Extract the (x, y) coordinate from the center of the cell holding the provided text.  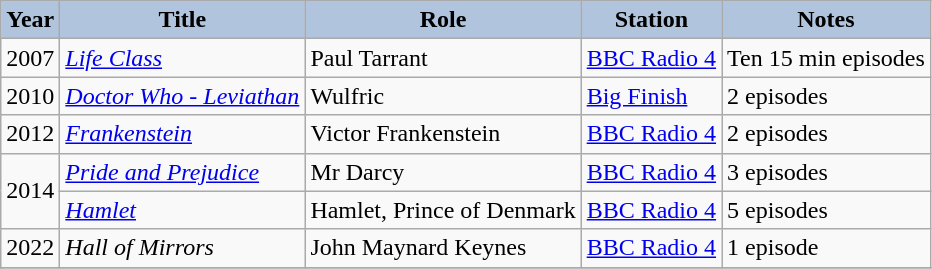
Life Class (182, 58)
2007 (30, 58)
2010 (30, 96)
John Maynard Keynes (443, 248)
Ten 15 min episodes (826, 58)
Notes (826, 20)
Frankenstein (182, 134)
Wulfric (443, 96)
Hall of Mirrors (182, 248)
Year (30, 20)
Big Finish (651, 96)
Victor Frankenstein (443, 134)
Hamlet (182, 210)
1 episode (826, 248)
2014 (30, 191)
3 episodes (826, 172)
Role (443, 20)
Hamlet, Prince of Denmark (443, 210)
Paul Tarrant (443, 58)
2022 (30, 248)
Mr Darcy (443, 172)
Station (651, 20)
5 episodes (826, 210)
Doctor Who - Leviathan (182, 96)
2012 (30, 134)
Pride and Prejudice (182, 172)
Title (182, 20)
